Output the [x, y] coordinate of the center of the cell containing the given text.  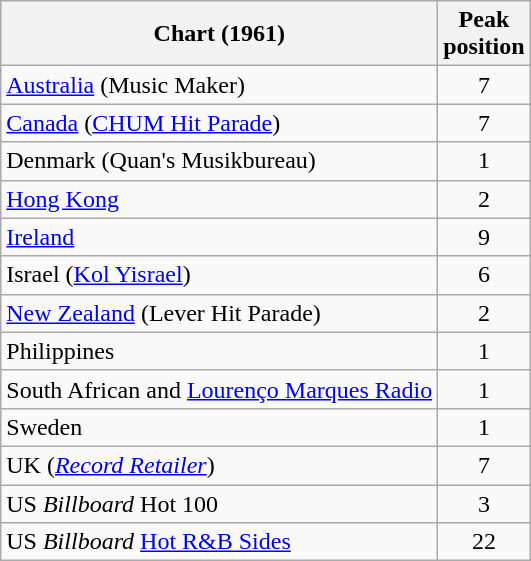
6 [484, 275]
Israel (Kol Yisrael) [220, 275]
US Billboard Hot R&B Sides [220, 542]
UK (Record Retailer) [220, 465]
9 [484, 237]
New Zealand (Lever Hit Parade) [220, 313]
Sweden [220, 427]
Denmark (Quan's Musikbureau) [220, 161]
Philippines [220, 351]
Canada (CHUM Hit Parade) [220, 123]
Chart (1961) [220, 34]
3 [484, 503]
US Billboard Hot 100 [220, 503]
Ireland [220, 237]
Peakposition [484, 34]
Hong Kong [220, 199]
Australia (Music Maker) [220, 85]
22 [484, 542]
South African and Lourenço Marques Radio [220, 389]
